From the cell containing the given text, extract its center point as (X, Y) coordinate. 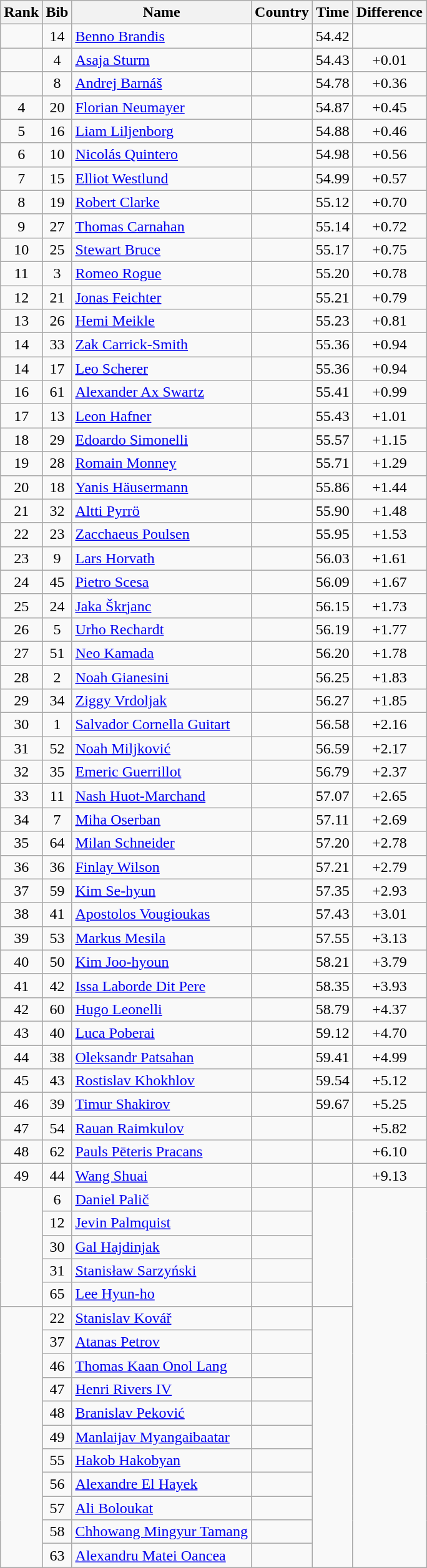
1 (57, 725)
+2.17 (390, 748)
Finlay Wilson (162, 867)
58 (57, 1532)
Elliot Westlund (162, 178)
56.27 (332, 701)
57.43 (332, 914)
+2.93 (390, 891)
Alexandre El Hayek (162, 1484)
Difference (390, 12)
+0.79 (390, 298)
Leon Hafner (162, 416)
Ziggy Vrdoljak (162, 701)
Altti Pyrrö (162, 511)
+1.53 (390, 535)
54.88 (332, 131)
Asaja Sturm (162, 60)
Zak Carrick-Smith (162, 345)
+2.69 (390, 820)
55 (57, 1461)
+1.01 (390, 416)
+2.79 (390, 867)
+9.13 (390, 1176)
+0.36 (390, 84)
Ali Boloukat (162, 1508)
Leo Scherer (162, 369)
+1.83 (390, 677)
+4.70 (390, 1033)
Nicolás Quintero (162, 155)
58.21 (332, 962)
55.20 (332, 273)
Andrej Barnáš (162, 84)
+0.70 (390, 202)
+0.72 (390, 226)
63 (57, 1556)
59.54 (332, 1081)
3 (57, 273)
+0.81 (390, 321)
Jaka Škrjanc (162, 606)
50 (57, 962)
55.17 (332, 249)
+1.61 (390, 558)
57.11 (332, 820)
Emeric Guerrillot (162, 772)
Oleksandr Patsahan (162, 1057)
55.21 (332, 298)
56.58 (332, 725)
58.35 (332, 985)
+6.10 (390, 1152)
+1.48 (390, 511)
Gal Hajdinjak (162, 1247)
54.42 (332, 36)
Thomas Carnahan (162, 226)
58.79 (332, 1009)
59 (57, 891)
Stewart Bruce (162, 249)
+1.67 (390, 582)
54.99 (332, 178)
57.55 (332, 938)
Lee Hyun-ho (162, 1294)
+2.37 (390, 772)
Rank (21, 12)
56.20 (332, 653)
Hugo Leonelli (162, 1009)
Kim Se-hyun (162, 891)
+0.75 (390, 249)
Hakob Hakobyan (162, 1461)
Rauan Raimkulov (162, 1128)
+1.29 (390, 463)
Nash Huot-Marchand (162, 796)
56.59 (332, 748)
+5.25 (390, 1105)
Robert Clarke (162, 202)
Stanisław Sarzyński (162, 1270)
+0.57 (390, 178)
Name (162, 12)
51 (57, 653)
Noah Gianesini (162, 677)
15 (57, 178)
54.78 (332, 84)
+2.16 (390, 725)
Pietro Scesa (162, 582)
56.09 (332, 582)
+1.73 (390, 606)
Milan Schneider (162, 843)
Daniel Palič (162, 1199)
Stanislav Kovář (162, 1318)
+3.79 (390, 962)
Zacchaeus Poulsen (162, 535)
+4.99 (390, 1057)
Timur Shakirov (162, 1105)
59.41 (332, 1057)
55.14 (332, 226)
Atanas Petrov (162, 1342)
57.21 (332, 867)
55.71 (332, 463)
Alexander Ax Swartz (162, 392)
Markus Mesila (162, 938)
56.25 (332, 677)
Yanis Häusermann (162, 487)
Chhowang Mingyur Tamang (162, 1532)
59.67 (332, 1105)
55.90 (332, 511)
54.43 (332, 60)
56.79 (332, 772)
56.03 (332, 558)
55.23 (332, 321)
57.20 (332, 843)
57 (57, 1508)
Edoardo Simonelli (162, 440)
+0.01 (390, 60)
55.12 (332, 202)
Time (332, 12)
Kim Joo-hyoun (162, 962)
+2.78 (390, 843)
+5.12 (390, 1081)
Alexandru Matei Oancea (162, 1556)
59.12 (332, 1033)
Thomas Kaan Onol Lang (162, 1365)
2 (57, 677)
60 (57, 1009)
Hemi Meikle (162, 321)
61 (57, 392)
Branislav Peković (162, 1413)
+1.15 (390, 440)
+4.37 (390, 1009)
+0.45 (390, 107)
55.57 (332, 440)
Noah Miljković (162, 748)
Apostolos Vougioukas (162, 914)
Urho Rechardt (162, 629)
62 (57, 1152)
+0.78 (390, 273)
+1.44 (390, 487)
57.35 (332, 891)
+1.85 (390, 701)
56.15 (332, 606)
Benno Brandis (162, 36)
57.07 (332, 796)
+5.82 (390, 1128)
Liam Liljenborg (162, 131)
65 (57, 1294)
54 (57, 1128)
Pauls Pēteris Pracans (162, 1152)
52 (57, 748)
53 (57, 938)
+3.01 (390, 914)
Rostislav Khokhlov (162, 1081)
Romeo Rogue (162, 273)
54.98 (332, 155)
Bib (57, 12)
+0.46 (390, 131)
+0.99 (390, 392)
55.41 (332, 392)
56.19 (332, 629)
Neo Kamada (162, 653)
Manlaijav Myangaibaatar (162, 1436)
Salvador Cornella Guitart (162, 725)
+1.78 (390, 653)
Jonas Feichter (162, 298)
Wang Shuai (162, 1176)
+3.93 (390, 985)
Jevin Palmquist (162, 1223)
Miha Oserban (162, 820)
55.43 (332, 416)
Luca Poberai (162, 1033)
+1.77 (390, 629)
55.86 (332, 487)
Romain Monney (162, 463)
+2.65 (390, 796)
+0.56 (390, 155)
Lars Horvath (162, 558)
Florian Neumayer (162, 107)
54.87 (332, 107)
55.95 (332, 535)
64 (57, 843)
Henri Rivers IV (162, 1389)
Issa Laborde Dit Pere (162, 985)
+3.13 (390, 938)
56 (57, 1484)
Country (282, 12)
